Locate the cell with the specified text and output its (x, y) center coordinate. 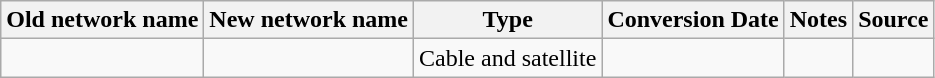
Source (894, 20)
Type (508, 20)
Conversion Date (693, 20)
New network name (309, 20)
Notes (818, 20)
Old network name (102, 20)
Cable and satellite (508, 58)
